Pinpoint the cell where the given text exists, returning its (x, y) midpoint coordinate. 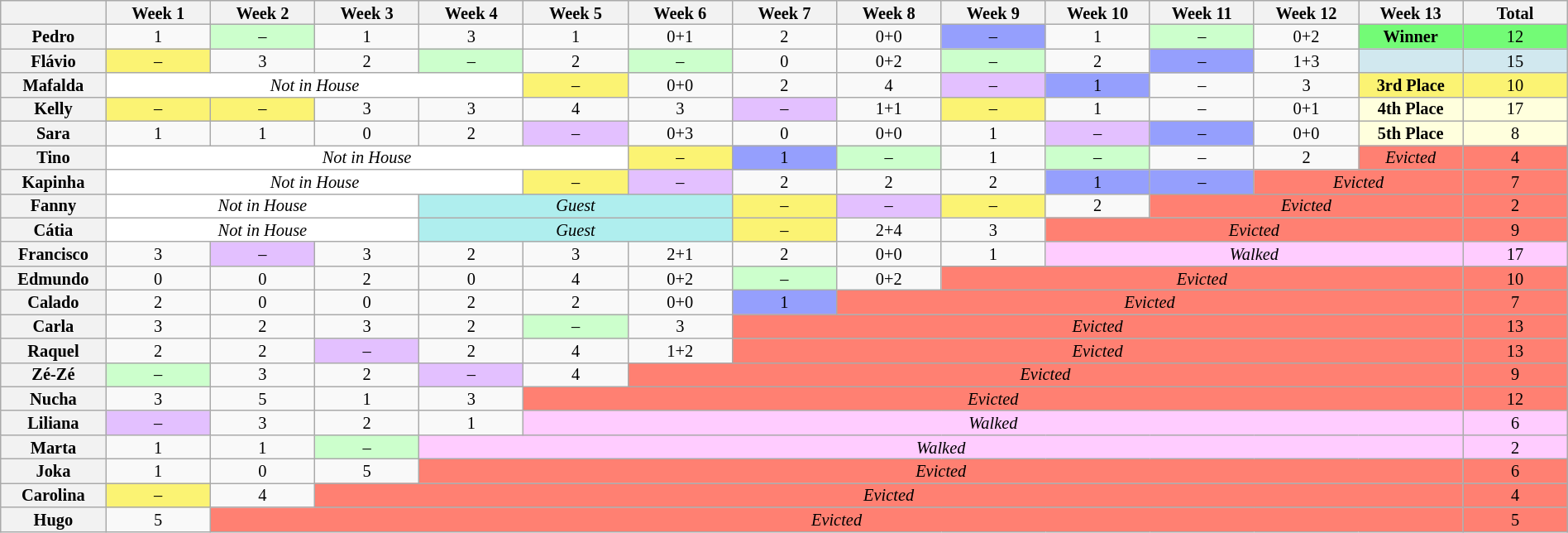
Marta (53, 447)
1+2 (680, 351)
15 (1515, 61)
Cátia (53, 230)
3rd Place (1411, 84)
Week 4 (471, 12)
Week 5 (576, 12)
Week 11 (1202, 12)
Week 3 (366, 12)
5th Place (1411, 132)
Pedro (53, 36)
Zé-Zé (53, 374)
Sara (53, 132)
Week 8 (889, 12)
Week 10 (1097, 12)
Kelly (53, 109)
Liliana (53, 422)
Week 7 (784, 12)
Total (1515, 12)
1+3 (1306, 61)
Week 1 (158, 12)
Edmundo (53, 278)
Tino (53, 157)
0+3 (680, 132)
Week 13 (1411, 12)
2+4 (889, 230)
Calado (53, 301)
Week 6 (680, 12)
Week 2 (262, 12)
Kapinha (53, 180)
Week 12 (1306, 12)
2+1 (680, 253)
Nucha (53, 399)
Flávio (53, 61)
Carla (53, 326)
Week 9 (993, 12)
Carolina (53, 495)
Fanny (53, 205)
Hugo (53, 520)
1+1 (889, 109)
Winner (1411, 36)
Mafalda (53, 84)
Francisco (53, 253)
8 (1515, 132)
Joka (53, 470)
4th Place (1411, 109)
Raquel (53, 351)
